Return (x, y) of the center of cell containing provided text 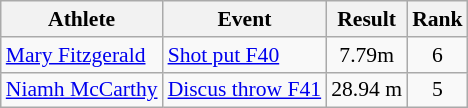
Discus throw F41 (245, 90)
6 (438, 55)
5 (438, 90)
Rank (438, 19)
Result (366, 19)
Athlete (82, 19)
Shot put F40 (245, 55)
Niamh McCarthy (82, 90)
28.94 m (366, 90)
7.79m (366, 55)
Mary Fitzgerald (82, 55)
Event (245, 19)
